For the text-containing cell, return its midpoint in (X, Y) coordinate format. 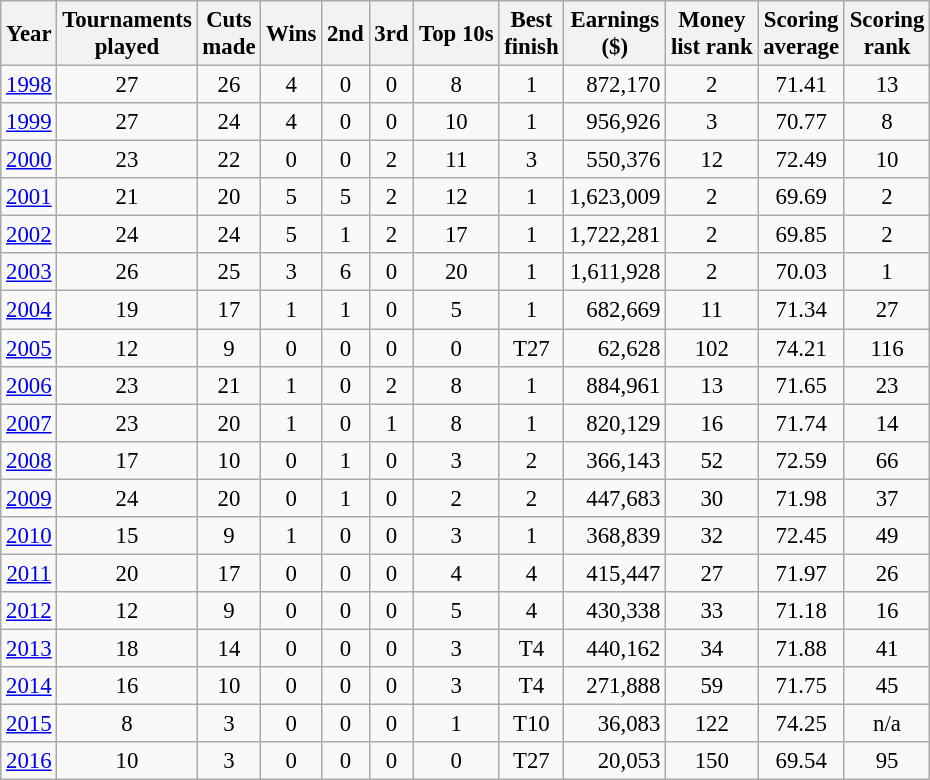
271,888 (615, 686)
71.41 (802, 85)
72.45 (802, 536)
74.21 (802, 348)
440,162 (615, 648)
Wins (292, 34)
2008 (29, 460)
71.18 (802, 611)
2016 (29, 761)
2010 (29, 536)
62,628 (615, 348)
71.98 (802, 498)
59 (712, 686)
1,611,928 (615, 273)
415,447 (615, 573)
2003 (29, 273)
2012 (29, 611)
Top 10s (456, 34)
820,129 (615, 423)
2004 (29, 310)
2nd (346, 34)
368,839 (615, 536)
71.97 (802, 573)
15 (127, 536)
Tournaments played (127, 34)
71.34 (802, 310)
2006 (29, 385)
18 (127, 648)
1999 (29, 122)
37 (886, 498)
122 (712, 724)
33 (712, 611)
2011 (29, 573)
2001 (29, 197)
34 (712, 648)
45 (886, 686)
30 (712, 498)
366,143 (615, 460)
95 (886, 761)
Year (29, 34)
71.88 (802, 648)
1998 (29, 85)
550,376 (615, 160)
Scoring average (802, 34)
Scoringrank (886, 34)
1,722,281 (615, 235)
49 (886, 536)
52 (712, 460)
2005 (29, 348)
430,338 (615, 611)
71.74 (802, 423)
69.54 (802, 761)
T10 (532, 724)
36,083 (615, 724)
22 (229, 160)
150 (712, 761)
41 (886, 648)
71.75 (802, 686)
3rd (392, 34)
66 (886, 460)
70.77 (802, 122)
2009 (29, 498)
70.03 (802, 273)
682,669 (615, 310)
71.65 (802, 385)
1,623,009 (615, 197)
69.69 (802, 197)
69.85 (802, 235)
32 (712, 536)
Cuts made (229, 34)
2002 (29, 235)
Bestfinish (532, 34)
19 (127, 310)
25 (229, 273)
102 (712, 348)
956,926 (615, 122)
2000 (29, 160)
n/a (886, 724)
20,053 (615, 761)
Moneylist rank (712, 34)
447,683 (615, 498)
116 (886, 348)
2015 (29, 724)
6 (346, 273)
872,170 (615, 85)
72.49 (802, 160)
72.59 (802, 460)
2007 (29, 423)
2013 (29, 648)
74.25 (802, 724)
884,961 (615, 385)
2014 (29, 686)
Earnings($) (615, 34)
